Output the (X, Y) coordinate of the center of the cell containing the given text.  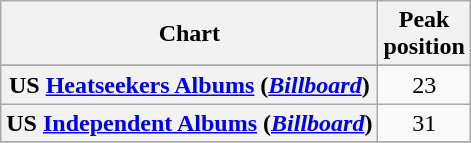
31 (424, 123)
US Independent Albums (Billboard) (190, 123)
23 (424, 85)
US Heatseekers Albums (Billboard) (190, 85)
Chart (190, 34)
Peakposition (424, 34)
